Determine the [x, y] coordinate at the center of the cell enclosing the given text.  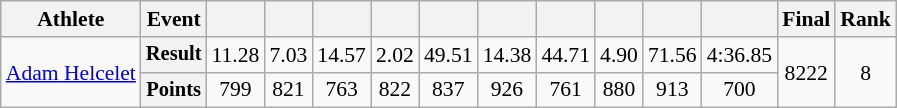
913 [672, 90]
71.56 [672, 55]
Final [806, 19]
837 [448, 90]
822 [395, 90]
763 [342, 90]
Adam Helcelet [71, 72]
880 [619, 90]
Athlete [71, 19]
4:36.85 [740, 55]
Result [174, 55]
Event [174, 19]
14.38 [508, 55]
761 [566, 90]
799 [235, 90]
Rank [866, 19]
926 [508, 90]
14.57 [342, 55]
8222 [806, 72]
44.71 [566, 55]
2.02 [395, 55]
Points [174, 90]
8 [866, 72]
821 [288, 90]
11.28 [235, 55]
4.90 [619, 55]
49.51 [448, 55]
7.03 [288, 55]
700 [740, 90]
